Locate the cell with the specified text and output its (X, Y) center coordinate. 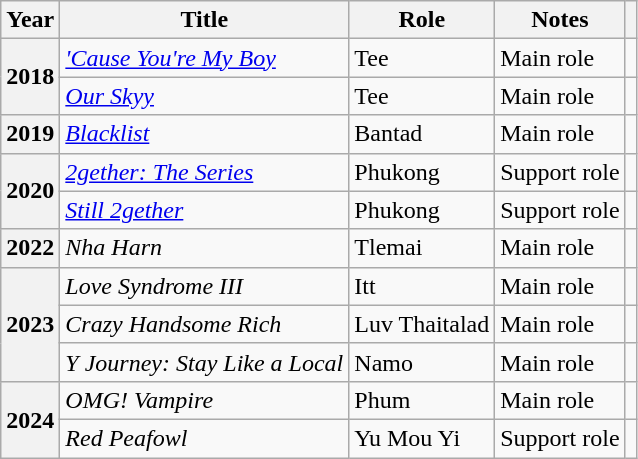
Red Peafowl (204, 438)
Crazy Handsome Rich (204, 324)
Itt (422, 286)
Phum (422, 400)
'Cause You're My Boy (204, 58)
Bantad (422, 134)
Title (204, 20)
Year (30, 20)
Still 2gether (204, 210)
2019 (30, 134)
Notes (560, 20)
Y Journey: Stay Like a Local (204, 362)
2024 (30, 419)
2gether: The Series (204, 172)
2023 (30, 324)
Nha Harn (204, 248)
2022 (30, 248)
Blacklist (204, 134)
Our Skyy (204, 96)
Tlemai (422, 248)
2020 (30, 191)
OMG! Vampire (204, 400)
Role (422, 20)
Namo (422, 362)
2018 (30, 77)
Luv Thaitalad (422, 324)
Love Syndrome III (204, 286)
Yu Mou Yi (422, 438)
